Provide the (X, Y) coordinate of the cell's center where the given text is located.  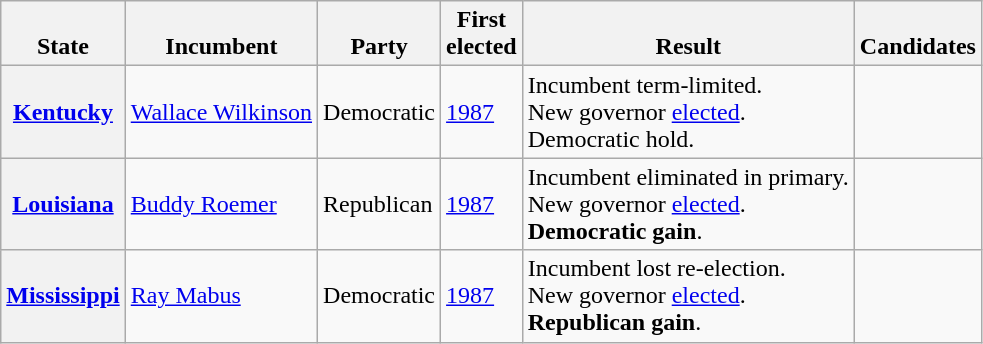
Louisiana (63, 204)
Incumbent eliminated in primary.New governor elected.Democratic gain. (688, 204)
Candidates (918, 34)
Party (380, 34)
Incumbent (221, 34)
Kentucky (63, 112)
Firstelected (482, 34)
Wallace Wilkinson (221, 112)
Incumbent lost re-election.New governor elected.Republican gain. (688, 296)
Result (688, 34)
Incumbent term-limited.New governor elected.Democratic hold. (688, 112)
State (63, 34)
Ray Mabus (221, 296)
Buddy Roemer (221, 204)
Republican (380, 204)
Mississippi (63, 296)
